Output the (X, Y) coordinate of the center of the cell containing the given text.  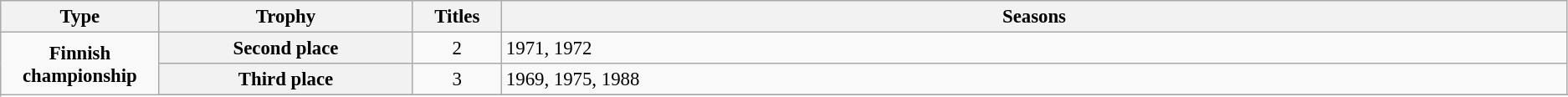
Titles (457, 17)
Type (80, 17)
Finnish championship (80, 64)
1969, 1975, 1988 (1034, 79)
2 (457, 48)
Trophy (286, 17)
3 (457, 79)
1971, 1972 (1034, 48)
Seasons (1034, 17)
Third place (286, 79)
Second place (286, 48)
